Provide the (X, Y) coordinate of the cell's center where the given text is located.  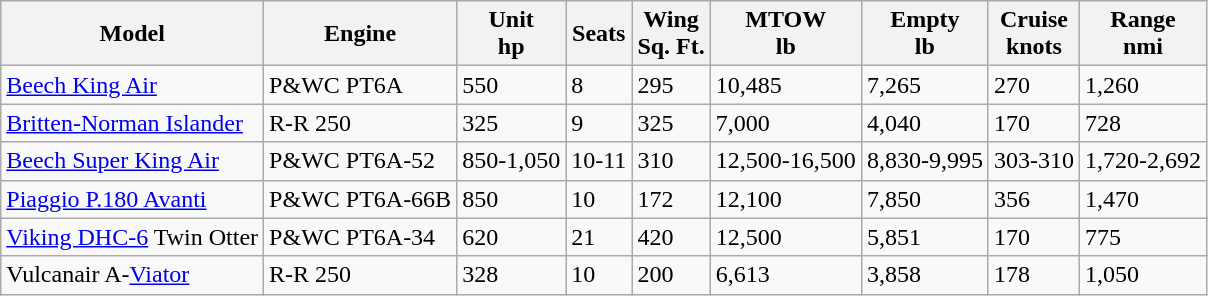
295 (671, 85)
Beech Super King Air (132, 161)
7,850 (924, 199)
Seats (599, 34)
850 (512, 199)
Unithp (512, 34)
P&WC PT6A-66B (360, 199)
12,500-16,500 (786, 161)
10-11 (599, 161)
MTOWlb (786, 34)
Model (132, 34)
Engine (360, 34)
200 (671, 275)
728 (1142, 123)
8,830-9,995 (924, 161)
Viking DHC-6 Twin Otter (132, 237)
Rangenmi (1142, 34)
Britten-Norman Islander (132, 123)
P&WC PT6A-52 (360, 161)
5,851 (924, 237)
178 (1034, 275)
6,613 (786, 275)
P&WC PT6A (360, 85)
1,470 (1142, 199)
270 (1034, 85)
1,260 (1142, 85)
775 (1142, 237)
620 (512, 237)
1,050 (1142, 275)
1,720-2,692 (1142, 161)
12,500 (786, 237)
Vulcanair A-Viator (132, 275)
172 (671, 199)
10,485 (786, 85)
356 (1034, 199)
WingSq. Ft. (671, 34)
7,000 (786, 123)
420 (671, 237)
12,100 (786, 199)
Beech King Air (132, 85)
3,858 (924, 275)
Emptylb (924, 34)
Cruiseknots (1034, 34)
550 (512, 85)
P&WC PT6A-34 (360, 237)
Piaggio P.180 Avanti (132, 199)
9 (599, 123)
303-310 (1034, 161)
328 (512, 275)
8 (599, 85)
7,265 (924, 85)
310 (671, 161)
850-1,050 (512, 161)
4,040 (924, 123)
21 (599, 237)
